Locate the cell with the specified text and output its (x, y) center coordinate. 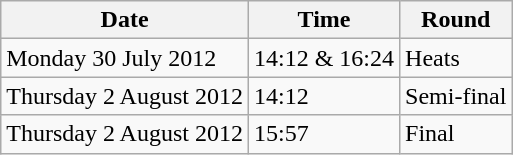
Date (125, 20)
Semi-final (456, 96)
Final (456, 134)
Round (456, 20)
Monday 30 July 2012 (125, 58)
14:12 (324, 96)
Heats (456, 58)
Time (324, 20)
15:57 (324, 134)
14:12 & 16:24 (324, 58)
